Detect which cell encompasses the target text, then output its [x, y] center coordinate. 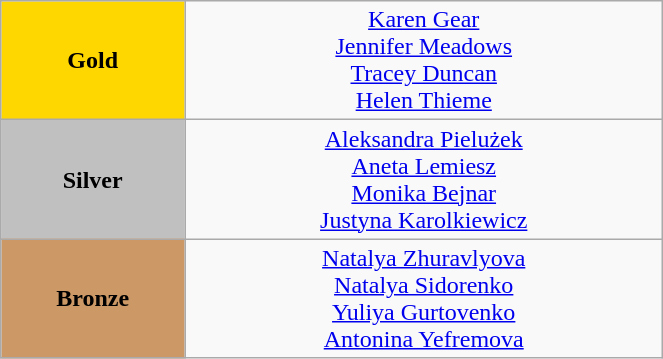
Karen GearJennifer MeadowsTracey DuncanHelen Thieme [424, 60]
Gold [93, 60]
Silver [93, 180]
Natalya ZhuravlyovaNatalya SidorenkoYuliya GurtovenkoAntonina Yefremova [424, 298]
Bronze [93, 298]
Aleksandra PielużekAneta LemieszMonika BejnarJustyna Karolkiewicz [424, 180]
